Scan for the cell matching the given text and deliver its (x, y) coordinate at center. 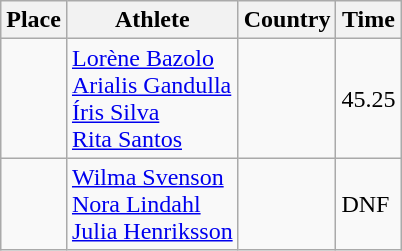
Time (368, 20)
Country (287, 20)
Place (34, 20)
45.25 (368, 98)
Athlete (152, 20)
Lorène BazoloArialis GandullaÍris SilvaRita Santos (152, 98)
Wilma SvensonNora LindahlJulia Henriksson (152, 204)
DNF (368, 204)
